Determine the [X, Y] coordinate at the center of the cell enclosing the given text.  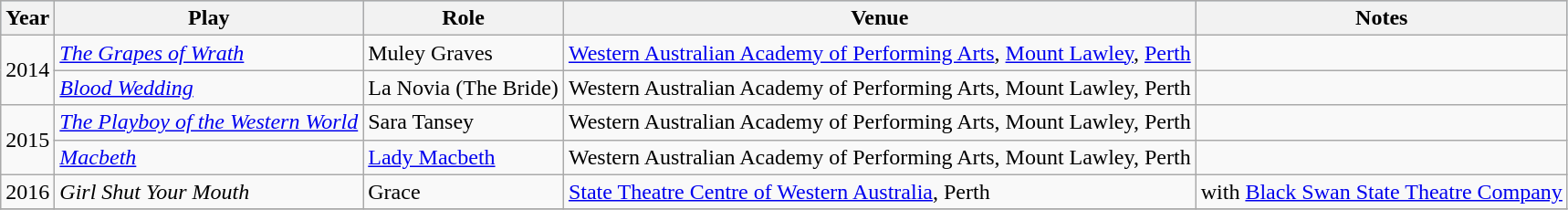
2015 [27, 140]
Sara Tansey [464, 122]
The Grapes of Wrath [209, 53]
Muley Graves [464, 53]
Grace [464, 192]
Lady Macbeth [464, 157]
Girl Shut Your Mouth [209, 192]
La Novia (The Bride) [464, 88]
2014 [27, 70]
Macbeth [209, 157]
The Playboy of the Western World [209, 122]
Blood Wedding [209, 88]
Play [209, 18]
Notes [1382, 18]
Venue [880, 18]
with Black Swan State Theatre Company [1382, 192]
Role [464, 18]
2016 [27, 192]
State Theatre Centre of Western Australia, Perth [880, 192]
Year [27, 18]
